Determine the (x, y) coordinate at the center of the cell enclosing the given text.  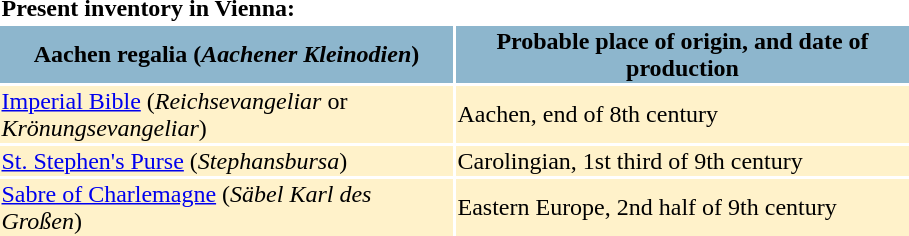
Aachen, end of 8th century (682, 114)
St. Stephen's Purse (Stephansbursa) (226, 161)
Sabre of Charlemagne (Säbel Karl des Großen) (226, 208)
Aachen regalia (Aachener Kleinodien) (226, 54)
Carolingian, 1st third of 9th century (682, 161)
Eastern Europe, 2nd half of 9th century (682, 208)
Probable place of origin, and date of production (682, 54)
Imperial Bible (Reichsevangeliar or Krönungsevangeliar) (226, 114)
